Search for the cell housing the specified text and yield its [x, y] center coordinate. 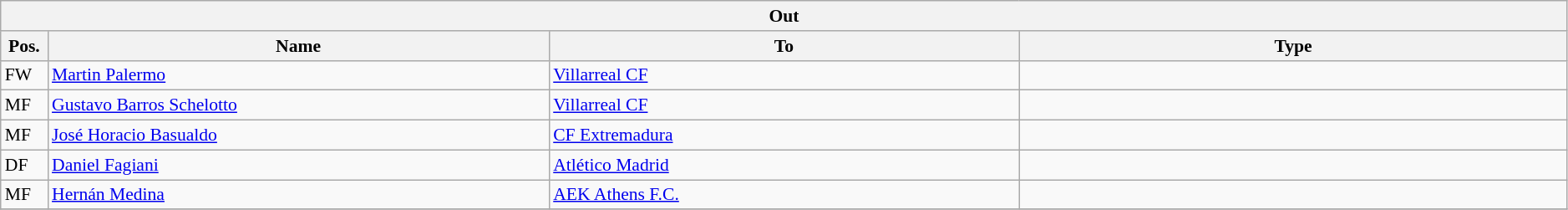
Pos. [24, 46]
To [784, 46]
Name [298, 46]
Daniel Fagiani [298, 165]
Type [1293, 46]
AEK Athens F.C. [784, 195]
José Horacio Basualdo [298, 136]
Martin Palermo [298, 75]
DF [24, 165]
Gustavo Barros Schelotto [298, 105]
Atlético Madrid [784, 165]
Out [784, 16]
FW [24, 75]
Hernán Medina [298, 195]
CF Extremadura [784, 136]
